Determine the [x, y] coordinate at the center of the cell enclosing the given text.  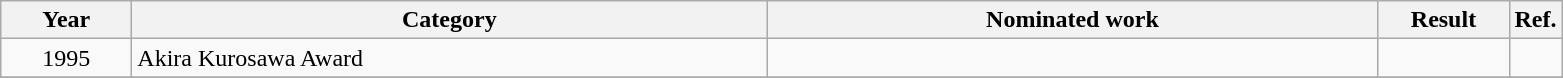
Ref. [1536, 20]
Akira Kurosawa Award [450, 58]
Year [66, 20]
1995 [66, 58]
Category [450, 20]
Result [1444, 20]
Nominated work [1072, 20]
